Return (x, y) of the center of cell containing provided text 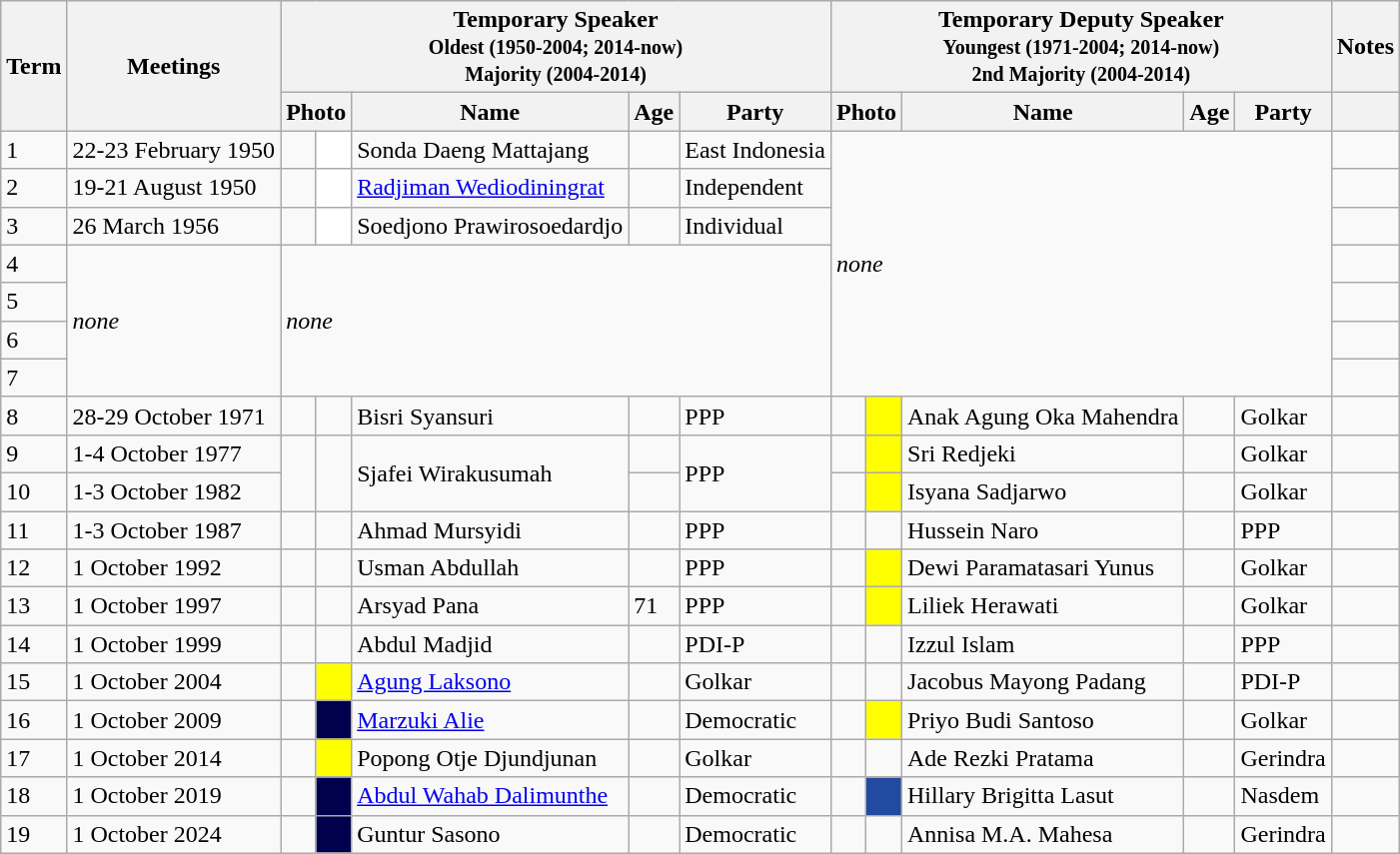
7 (34, 378)
16 (34, 720)
Isyana Sadjarwo (1043, 491)
Individual (755, 226)
Sri Redjeki (1043, 453)
22-23 February 1950 (174, 150)
Jacobus Mayong Padang (1043, 682)
1 October 1997 (174, 606)
2 (34, 188)
Bisri Syansuri (490, 416)
15 (34, 682)
Priyo Budi Santoso (1043, 720)
18 (34, 796)
1 October 2024 (174, 834)
1 October 2009 (174, 720)
East Indonesia (755, 150)
Soedjono Prawirosoedardjo (490, 226)
Popong Otje Djundjunan (490, 758)
13 (34, 606)
19-21 August 1950 (174, 188)
Radjiman Wediodiningrat (490, 188)
Temporary Deputy SpeakerYoungest (1971-2004; 2014-now)2nd Majority (2004-2014) (1081, 47)
1-3 October 1987 (174, 530)
17 (34, 758)
1 October 2004 (174, 682)
6 (34, 340)
19 (34, 834)
Ade Rezki Pratama (1043, 758)
3 (34, 226)
Term (34, 66)
Izzul Islam (1043, 644)
Abdul Madjid (490, 644)
Abdul Wahab Dalimunthe (490, 796)
1-4 October 1977 (174, 453)
Arsyad Pana (490, 606)
14 (34, 644)
1 October 2019 (174, 796)
Usman Abdullah (490, 568)
5 (34, 302)
Temporary SpeakerOldest (1950-2004; 2014-now)Majority (2004-2014) (556, 47)
26 March 1956 (174, 226)
Guntur Sasono (490, 834)
1-3 October 1982 (174, 491)
Meetings (174, 66)
Hillary Brigitta Lasut (1043, 796)
1 October 1992 (174, 568)
1 October 1999 (174, 644)
1 October 2014 (174, 758)
Sjafei Wirakusumah (490, 472)
1 (34, 150)
Independent (755, 188)
Dewi Paramatasari Yunus (1043, 568)
28-29 October 1971 (174, 416)
4 (34, 264)
Annisa M.A. Mahesa (1043, 834)
Agung Laksono (490, 682)
Ahmad Mursyidi (490, 530)
Nasdem (1283, 796)
9 (34, 453)
10 (34, 491)
12 (34, 568)
11 (34, 530)
Notes (1365, 47)
71 (654, 606)
Hussein Naro (1043, 530)
Sonda Daeng Mattajang (490, 150)
Liliek Herawati (1043, 606)
8 (34, 416)
Marzuki Alie (490, 720)
Anak Agung Oka Mahendra (1043, 416)
